Determine the (X, Y) coordinate at the center of the cell enclosing the given text.  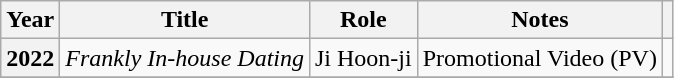
Ji Hoon-ji (363, 58)
Year (30, 20)
Promotional Video (PV) (540, 58)
Role (363, 20)
Title (185, 20)
Notes (540, 20)
2022 (30, 58)
Frankly In-house Dating (185, 58)
